Output the (X, Y) coordinate of the center of the cell containing the given text.  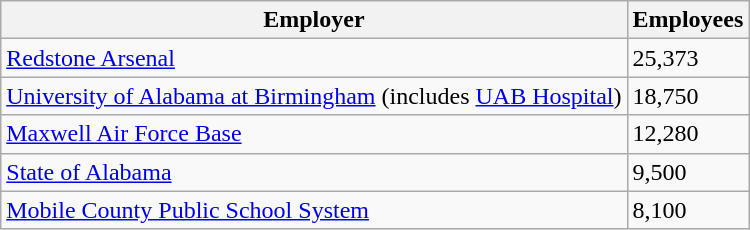
25,373 (688, 58)
Employees (688, 20)
State of Alabama (314, 172)
12,280 (688, 134)
Employer (314, 20)
Mobile County Public School System (314, 210)
18,750 (688, 96)
8,100 (688, 210)
Maxwell Air Force Base (314, 134)
9,500 (688, 172)
University of Alabama at Birmingham (includes UAB Hospital) (314, 96)
Redstone Arsenal (314, 58)
